Extract the (X, Y) coordinate from the center of the cell holding the provided text.  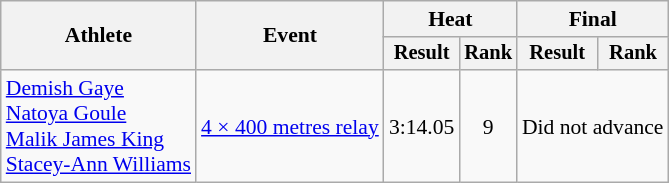
Did not advance (593, 126)
9 (488, 126)
Event (290, 36)
Heat (450, 19)
Demish GayeNatoya GouleMalik James KingStacey-Ann Williams (98, 126)
3:14.05 (422, 126)
4 × 400 metres relay (290, 126)
Athlete (98, 36)
Final (593, 19)
